Provide the (X, Y) coordinate of the cell's center where the given text is located.  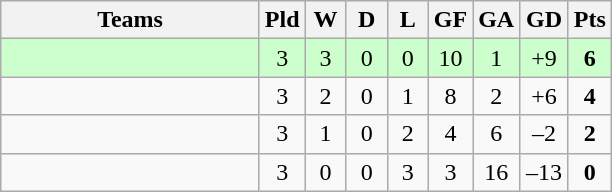
Pts (590, 20)
8 (450, 96)
GF (450, 20)
Teams (130, 20)
GD (544, 20)
D (366, 20)
–13 (544, 172)
W (326, 20)
GA (496, 20)
–2 (544, 134)
16 (496, 172)
+9 (544, 58)
+6 (544, 96)
L (408, 20)
10 (450, 58)
Pld (282, 20)
